Capture the cell that displays the provided text and extract its (x, y) central coordinate. 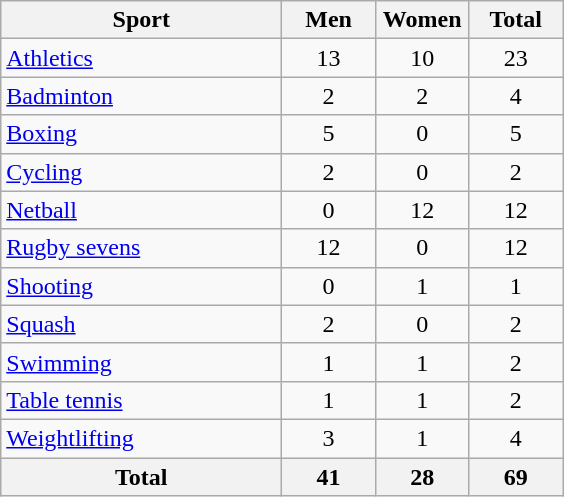
Sport (142, 20)
Weightlifting (142, 438)
Shooting (142, 286)
41 (329, 477)
Badminton (142, 96)
10 (422, 58)
Table tennis (142, 400)
69 (516, 477)
23 (516, 58)
Swimming (142, 362)
13 (329, 58)
Women (422, 20)
Cycling (142, 172)
Athletics (142, 58)
Men (329, 20)
Netball (142, 210)
3 (329, 438)
Rugby sevens (142, 248)
28 (422, 477)
Squash (142, 324)
Boxing (142, 134)
